Find where the given text appears and provide that cell's center as (X, Y) coordinate. 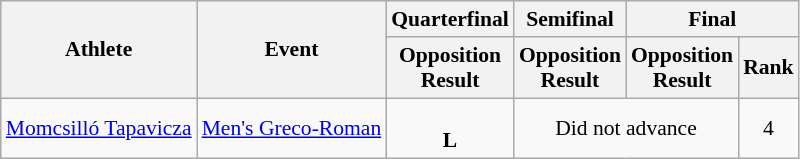
Event (292, 50)
L (450, 128)
4 (768, 128)
Men's Greco-Roman (292, 128)
Momcsilló Tapavicza (99, 128)
Quarterfinal (450, 19)
Did not advance (626, 128)
Final (712, 19)
Semifinal (570, 19)
Athlete (99, 50)
Rank (768, 68)
